Return the [x, y] coordinate for the center point of the cell that contains the specified text.  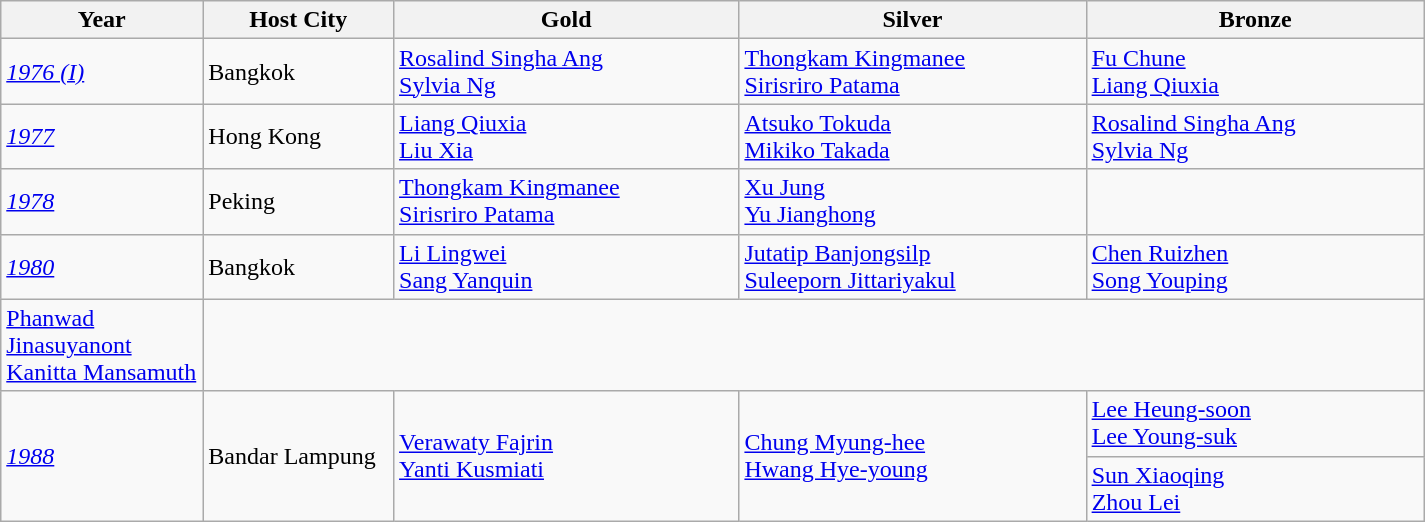
Hong Kong [298, 136]
Xu Jung Yu Jianghong [912, 202]
Jutatip Banjongsilp Suleeporn Jittariyakul [912, 266]
1976 (I) [102, 72]
1988 [102, 456]
Liang Qiuxia Liu Xia [566, 136]
Chung Myung-hee Hwang Hye-young [912, 456]
Host City [298, 20]
Phanwad Jinasuyanont Kanitta Mansamuth [102, 345]
Sun Xiaoqing Zhou Lei [1255, 488]
Gold [566, 20]
Li Lingwei Sang Yanquin [566, 266]
Verawaty Fajrin Yanti Kusmiati [566, 456]
1978 [102, 202]
Peking [298, 202]
Year [102, 20]
Fu Chune Liang Qiuxia [1255, 72]
Bandar Lampung [298, 456]
1977 [102, 136]
Lee Heung-soon Lee Young-suk [1255, 424]
Bronze [1255, 20]
Chen Ruizhen Song Youping [1255, 266]
Atsuko Tokuda Mikiko Takada [912, 136]
1980 [102, 266]
Silver [912, 20]
